Return the (X, Y) coordinate for the center point of the cell that contains the specified text.  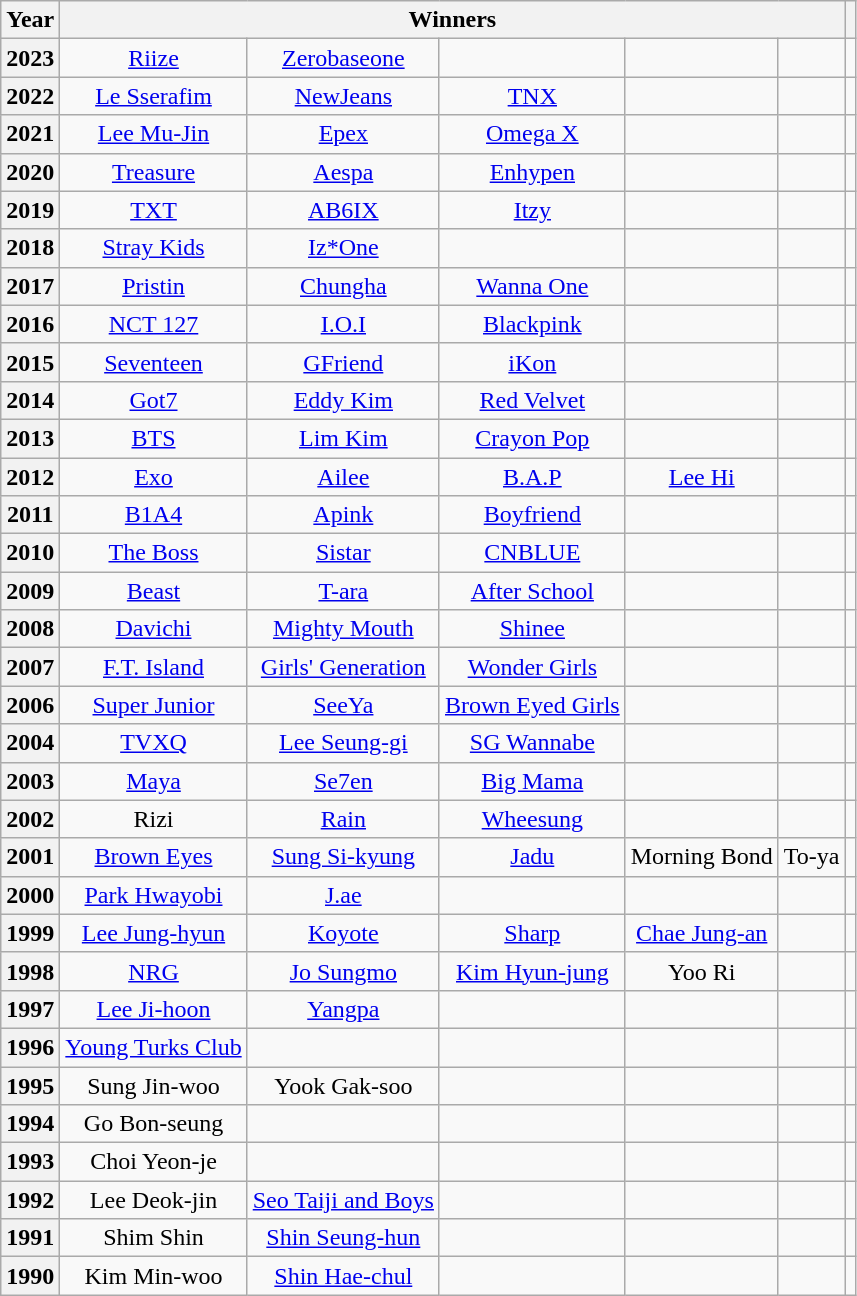
Jo Sungmo (343, 971)
Lee Hi (702, 477)
Stray Kids (154, 248)
Zerobaseone (343, 58)
Apink (343, 515)
J.ae (343, 895)
Yangpa (343, 1009)
Aespa (343, 172)
2010 (30, 553)
TVXQ (154, 743)
Beast (154, 591)
Wheesung (532, 819)
Lee Mu-Jin (154, 134)
Yoo Ri (702, 971)
1998 (30, 971)
2008 (30, 629)
Treasure (154, 172)
2013 (30, 438)
Year (30, 20)
Boyfriend (532, 515)
2018 (30, 248)
Red Velvet (532, 400)
Ailee (343, 477)
Blackpink (532, 324)
Brown Eyed Girls (532, 705)
Sung Jin-woo (154, 1085)
2009 (30, 591)
2007 (30, 667)
2021 (30, 134)
Morning Bond (702, 857)
I.O.I (343, 324)
2019 (30, 210)
TXT (154, 210)
B1A4 (154, 515)
Big Mama (532, 781)
Shim Shin (154, 1238)
2020 (30, 172)
Go Bon-seung (154, 1124)
1999 (30, 933)
2022 (30, 96)
Shin Hae-chul (343, 1276)
Lee Ji-hoon (154, 1009)
1997 (30, 1009)
BTS (154, 438)
1991 (30, 1238)
Seo Taiji and Boys (343, 1200)
The Boss (154, 553)
Exo (154, 477)
SeeYa (343, 705)
Eddy Kim (343, 400)
1995 (30, 1085)
2012 (30, 477)
Yook Gak-soo (343, 1085)
2000 (30, 895)
1994 (30, 1124)
Sharp (532, 933)
2023 (30, 58)
2003 (30, 781)
Young Turks Club (154, 1047)
Super Junior (154, 705)
2002 (30, 819)
Omega X (532, 134)
Shinee (532, 629)
Lee Jung-hyun (154, 933)
Kim Min-woo (154, 1276)
Se7en (343, 781)
Sung Si-kyung (343, 857)
iKon (532, 362)
Koyote (343, 933)
1990 (30, 1276)
2004 (30, 743)
NewJeans (343, 96)
1993 (30, 1162)
Got7 (154, 400)
Jadu (532, 857)
AB6IX (343, 210)
Iz*One (343, 248)
F.T. Island (154, 667)
B.A.P (532, 477)
Lee Seung-gi (343, 743)
Park Hwayobi (154, 895)
2006 (30, 705)
After School (532, 591)
Le Sserafim (154, 96)
Rain (343, 819)
2001 (30, 857)
NCT 127 (154, 324)
Kim Hyun-jung (532, 971)
Wonder Girls (532, 667)
2016 (30, 324)
2011 (30, 515)
Winners (452, 20)
CNBLUE (532, 553)
To-ya (812, 857)
1996 (30, 1047)
Lim Kim (343, 438)
Rizi (154, 819)
Davichi (154, 629)
Itzy (532, 210)
2014 (30, 400)
2015 (30, 362)
Seventeen (154, 362)
1992 (30, 1200)
Chungha (343, 286)
2017 (30, 286)
Maya (154, 781)
Wanna One (532, 286)
Crayon Pop (532, 438)
Choi Yeon-je (154, 1162)
GFriend (343, 362)
Sistar (343, 553)
NRG (154, 971)
SG Wannabe (532, 743)
T-ara (343, 591)
Shin Seung-hun (343, 1238)
Epex (343, 134)
Riize (154, 58)
Enhypen (532, 172)
Lee Deok-jin (154, 1200)
Pristin (154, 286)
Girls' Generation (343, 667)
Mighty Mouth (343, 629)
Brown Eyes (154, 857)
TNX (532, 96)
Chae Jung-an (702, 933)
